Determine the [x, y] coordinate at the center of the cell enclosing the given text.  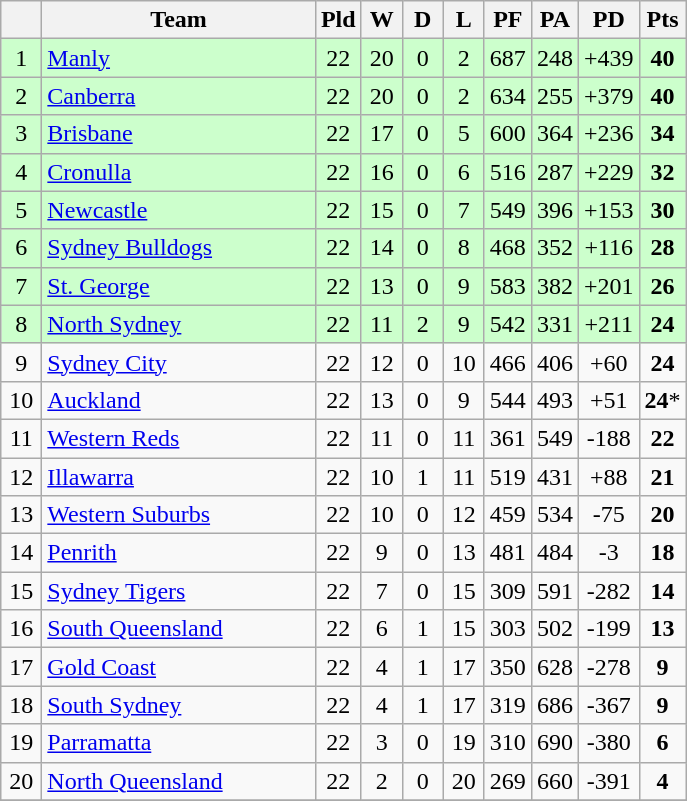
516 [508, 172]
W [382, 20]
-380 [608, 743]
-278 [608, 667]
303 [508, 629]
406 [554, 362]
468 [508, 248]
466 [508, 362]
26 [662, 286]
North Sydney [179, 324]
34 [662, 134]
32 [662, 172]
481 [508, 553]
352 [554, 248]
Sydney Tigers [179, 591]
+439 [608, 58]
PA [554, 20]
+236 [608, 134]
21 [662, 477]
544 [508, 400]
Sydney City [179, 362]
Canberra [179, 96]
-391 [608, 781]
600 [508, 134]
-367 [608, 705]
-188 [608, 438]
30 [662, 210]
634 [508, 96]
L [464, 20]
-75 [608, 515]
319 [508, 705]
542 [508, 324]
686 [554, 705]
+60 [608, 362]
PF [508, 20]
248 [554, 58]
+211 [608, 324]
-199 [608, 629]
Team [179, 20]
-3 [608, 553]
690 [554, 743]
431 [554, 477]
South Queensland [179, 629]
Cronulla [179, 172]
+88 [608, 477]
+51 [608, 400]
Gold Coast [179, 667]
Sydney Bulldogs [179, 248]
660 [554, 781]
Penrith [179, 553]
Western Suburbs [179, 515]
287 [554, 172]
+153 [608, 210]
591 [554, 591]
Newcastle [179, 210]
361 [508, 438]
628 [554, 667]
255 [554, 96]
+201 [608, 286]
South Sydney [179, 705]
PD [608, 20]
310 [508, 743]
534 [554, 515]
Pld [338, 20]
493 [554, 400]
687 [508, 58]
269 [508, 781]
+379 [608, 96]
331 [554, 324]
583 [508, 286]
309 [508, 591]
Parramatta [179, 743]
28 [662, 248]
+116 [608, 248]
Western Reds [179, 438]
North Queensland [179, 781]
Manly [179, 58]
Illawarra [179, 477]
364 [554, 134]
459 [508, 515]
484 [554, 553]
24* [662, 400]
+229 [608, 172]
St. George [179, 286]
Pts [662, 20]
350 [508, 667]
D [422, 20]
396 [554, 210]
Brisbane [179, 134]
519 [508, 477]
382 [554, 286]
502 [554, 629]
-282 [608, 591]
Auckland [179, 400]
